Return (x, y) of the center of cell containing provided text 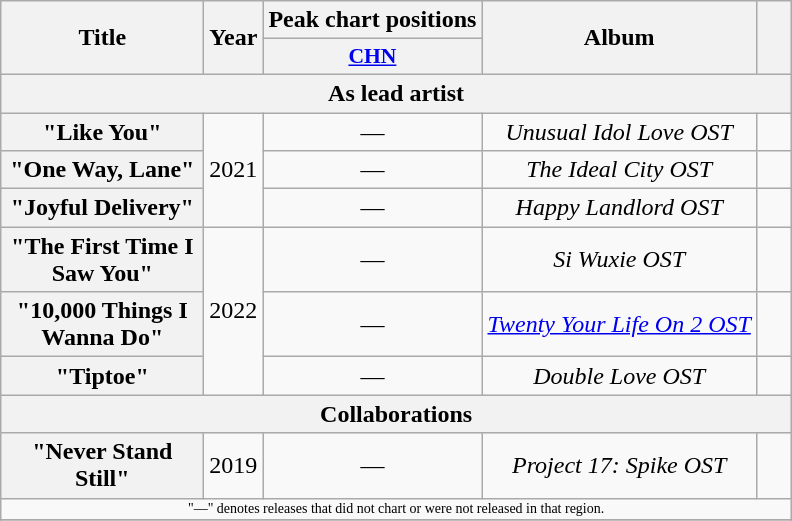
Project 17: Spike OST (619, 466)
2019 (234, 466)
Twenty Your Life On 2 OST (619, 324)
Unusual Idol Love OST (619, 131)
"Never Stand Still" (102, 466)
Album (619, 38)
"One Way, Lane" (102, 170)
Year (234, 38)
"The First Time I Saw You" (102, 260)
2022 (234, 311)
"Joyful Delivery" (102, 208)
The Ideal City OST (619, 170)
Si Wuxie OST (619, 260)
2021 (234, 169)
Double Love OST (619, 376)
Happy Landlord OST (619, 208)
CHN (372, 57)
Peak chart positions (372, 20)
Collaborations (396, 414)
"Tiptoe" (102, 376)
As lead artist (396, 93)
Title (102, 38)
"10,000 Things I Wanna Do" (102, 324)
"—" denotes releases that did not chart or were not released in that region. (396, 509)
"Like You" (102, 131)
